Determine the [X, Y] coordinate at the center of the cell enclosing the given text.  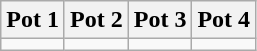
Pot 3 [160, 20]
Pot 2 [96, 20]
Pot 4 [224, 20]
Pot 1 [33, 20]
